Pinpoint the cell where the given text exists, returning its (x, y) midpoint coordinate. 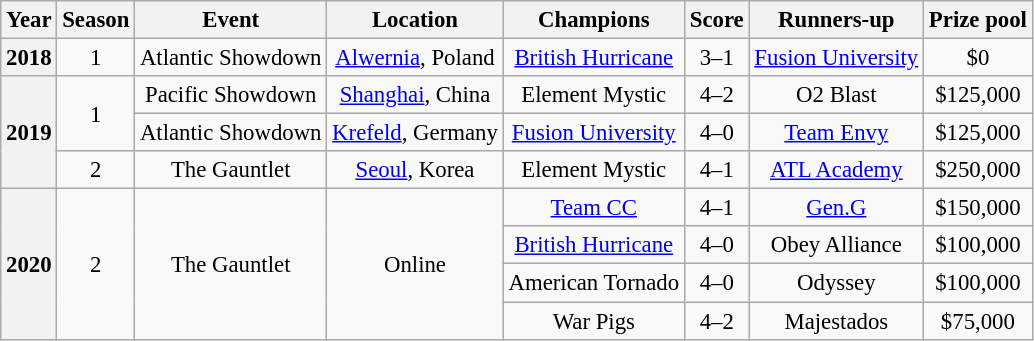
Prize pool (978, 20)
2019 (29, 132)
3–1 (716, 58)
ATL Academy (836, 170)
Alwernia, Poland (415, 58)
2020 (29, 264)
Score (716, 20)
Team CC (594, 208)
Runners-up (836, 20)
Event (231, 20)
War Pigs (594, 321)
Year (29, 20)
Pacific Showdown (231, 95)
$0 (978, 58)
$250,000 (978, 170)
Shanghai, China (415, 95)
Gen.G (836, 208)
2018 (29, 58)
Seoul, Korea (415, 170)
Online (415, 264)
Odyssey (836, 283)
Krefeld, Germany (415, 133)
Season (96, 20)
Champions (594, 20)
Majestados (836, 321)
American Tornado (594, 283)
Location (415, 20)
Team Envy (836, 133)
$150,000 (978, 208)
Obey Alliance (836, 245)
O2 Blast (836, 95)
$75,000 (978, 321)
